Scan for the cell matching the given text and deliver its (X, Y) coordinate at center. 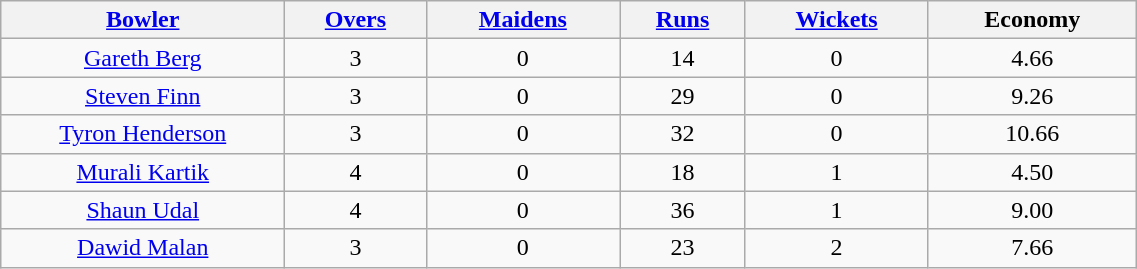
Gareth Berg (143, 58)
Murali Kartik (143, 172)
32 (683, 134)
10.66 (1032, 134)
Tyron Henderson (143, 134)
7.66 (1032, 248)
9.00 (1032, 210)
Maidens (523, 20)
2 (836, 248)
9.26 (1032, 96)
Overs (356, 20)
36 (683, 210)
Wickets (836, 20)
Shaun Udal (143, 210)
Economy (1032, 20)
23 (683, 248)
Dawid Malan (143, 248)
Bowler (143, 20)
Runs (683, 20)
29 (683, 96)
Steven Finn (143, 96)
14 (683, 58)
18 (683, 172)
4.66 (1032, 58)
4.50 (1032, 172)
